Detect which cell encompasses the target text, then output its [X, Y] center coordinate. 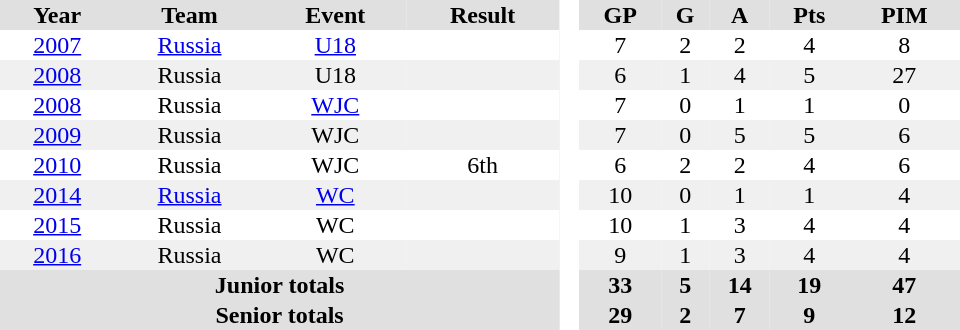
27 [904, 75]
29 [620, 315]
Senior totals [280, 315]
2010 [57, 165]
19 [809, 285]
PIM [904, 15]
2007 [57, 45]
6th [482, 165]
2015 [57, 225]
47 [904, 285]
8 [904, 45]
12 [904, 315]
Pts [809, 15]
Result [482, 15]
Team [189, 15]
2009 [57, 135]
Junior totals [280, 285]
GP [620, 15]
Event [336, 15]
A [740, 15]
14 [740, 285]
Year [57, 15]
33 [620, 285]
G [686, 15]
2014 [57, 195]
2016 [57, 255]
